Locate the cell with the specified text and output its (x, y) center coordinate. 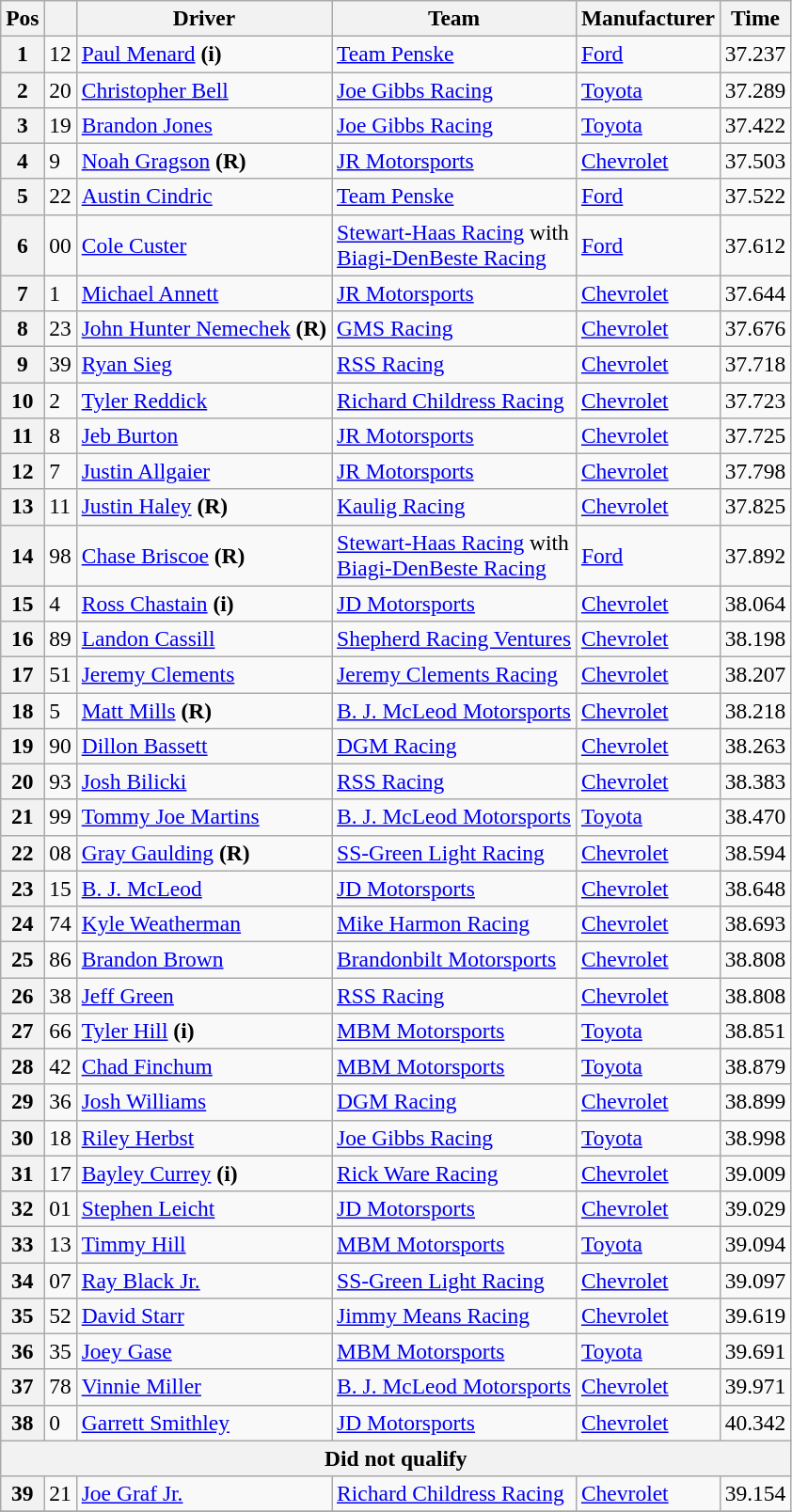
6 (23, 244)
Chase Briscoe (R) (203, 555)
25 (23, 959)
38.879 (755, 1066)
16 (23, 638)
Time (755, 18)
39.154 (755, 1493)
26 (23, 995)
Ray Black Jr. (203, 1280)
Mike Harmon Racing (454, 923)
08 (60, 853)
78 (60, 1387)
34 (23, 1280)
Christopher Bell (203, 89)
52 (60, 1315)
Cole Custer (203, 244)
37.289 (755, 89)
38.470 (755, 817)
51 (60, 674)
Manufacturer (647, 18)
Austin Cindric (203, 197)
Michael Annett (203, 293)
Joe Graf Jr. (203, 1493)
39.691 (755, 1351)
Paul Menard (i) (203, 54)
Chad Finchum (203, 1066)
Shepherd Racing Ventures (454, 638)
Team (454, 18)
37.798 (755, 471)
37.718 (755, 364)
Timmy Hill (203, 1244)
38.648 (755, 889)
Justin Allgaier (203, 471)
0 (60, 1423)
Dillon Bassett (203, 746)
Tommy Joe Martins (203, 817)
38.594 (755, 853)
30 (23, 1138)
37.644 (755, 293)
Jeremy Clements Racing (454, 674)
38.383 (755, 781)
Kyle Weatherman (203, 923)
38.198 (755, 638)
37.237 (755, 54)
Driver (203, 18)
24 (23, 923)
99 (60, 817)
Jeff Green (203, 995)
37.676 (755, 328)
Tyler Hill (i) (203, 1031)
Garrett Smithley (203, 1423)
Joey Gase (203, 1351)
37.892 (755, 555)
86 (60, 959)
29 (23, 1102)
Jeremy Clements (203, 674)
14 (23, 555)
39.029 (755, 1208)
90 (60, 746)
39.619 (755, 1315)
Tyler Reddick (203, 400)
37.522 (755, 197)
37.422 (755, 125)
31 (23, 1173)
42 (60, 1066)
Stephen Leicht (203, 1208)
93 (60, 781)
Justin Haley (R) (203, 507)
39.097 (755, 1280)
John Hunter Nemechek (R) (203, 328)
39.009 (755, 1173)
37.723 (755, 400)
38.218 (755, 710)
3 (23, 125)
32 (23, 1208)
33 (23, 1244)
98 (60, 555)
28 (23, 1066)
Brandon Brown (203, 959)
Jeb Burton (203, 435)
Matt Mills (R) (203, 710)
GMS Racing (454, 328)
37.725 (755, 435)
38.263 (755, 746)
89 (60, 638)
38.851 (755, 1031)
38.207 (755, 674)
37.612 (755, 244)
Kaulig Racing (454, 507)
Josh Williams (203, 1102)
74 (60, 923)
Rick Ware Racing (454, 1173)
38.064 (755, 604)
David Starr (203, 1315)
Did not qualify (396, 1458)
Vinnie Miller (203, 1387)
39.971 (755, 1387)
Josh Bilicki (203, 781)
Jimmy Means Racing (454, 1315)
Noah Gragson (R) (203, 161)
Landon Cassill (203, 638)
66 (60, 1031)
Gray Gaulding (R) (203, 853)
01 (60, 1208)
27 (23, 1031)
37 (23, 1387)
10 (23, 400)
37.825 (755, 507)
07 (60, 1280)
38.998 (755, 1138)
38.693 (755, 923)
B. J. McLeod (203, 889)
37.503 (755, 161)
Pos (23, 18)
Brandon Jones (203, 125)
38.899 (755, 1102)
39.094 (755, 1244)
00 (60, 244)
Ryan Sieg (203, 364)
Brandonbilt Motorsports (454, 959)
40.342 (755, 1423)
Bayley Currey (i) (203, 1173)
Riley Herbst (203, 1138)
Ross Chastain (i) (203, 604)
